Find where the given text appears and provide that cell's center as [x, y] coordinate. 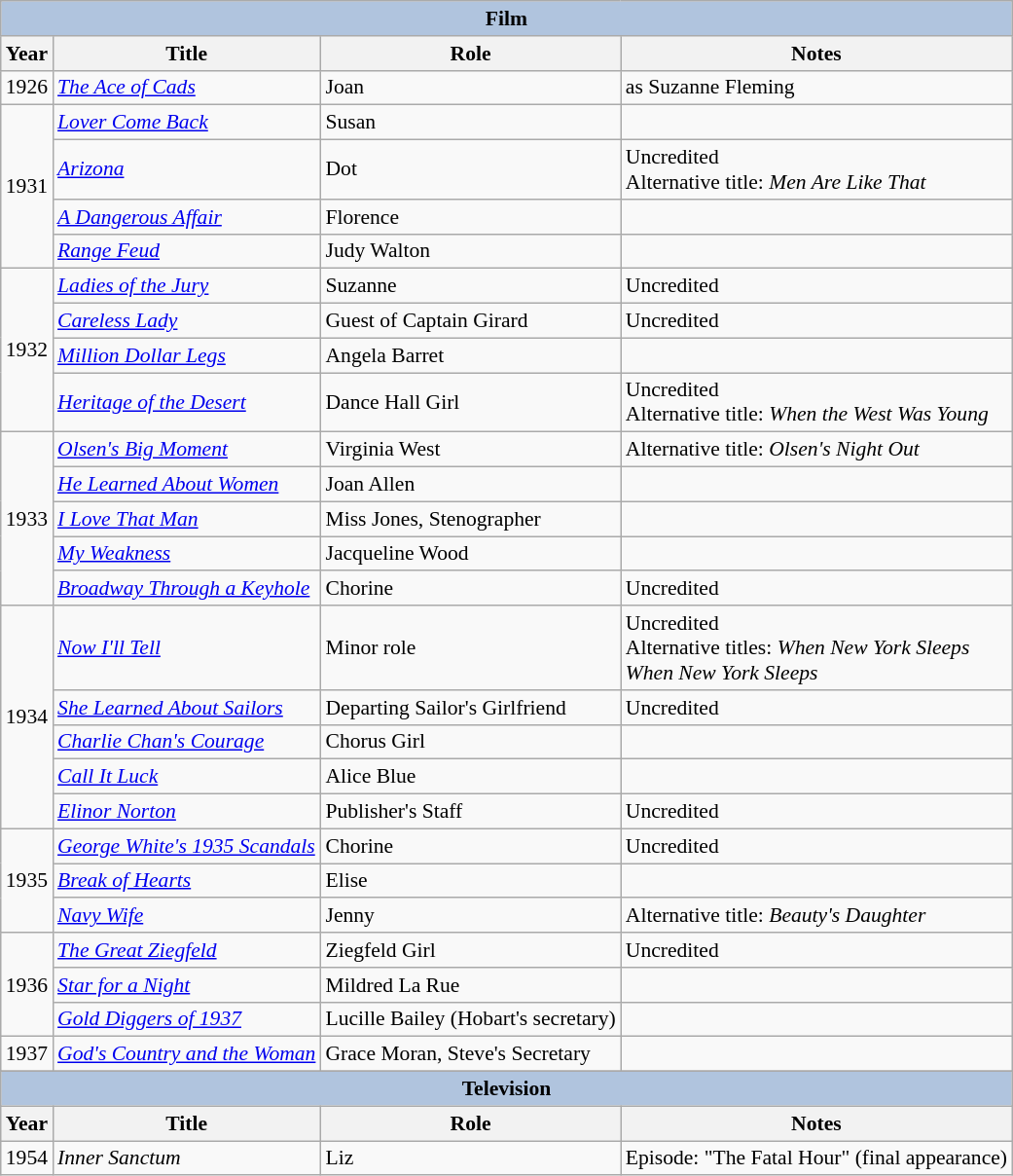
Lucille Bailey (Hobart's secretary) [470, 1019]
Angela Barret [470, 355]
Star for a Night [187, 985]
1932 [27, 350]
Television [506, 1089]
Episode: "The Fatal Hour" (final appearance) [816, 1158]
Heritage of the Desert [187, 403]
Olsen's Big Moment [187, 450]
Broadway Through a Keyhole [187, 589]
1935 [27, 880]
I Love That Man [187, 519]
1936 [27, 985]
Arizona [187, 169]
Break of Hearts [187, 881]
Million Dollar Legs [187, 355]
She Learned About Sailors [187, 708]
Chorus Girl [470, 742]
Alternative title: Beauty's Daughter [816, 916]
Florence [470, 217]
Elinor Norton [187, 812]
He Learned About Women [187, 485]
God's Country and the Woman [187, 1054]
Ladies of the Jury [187, 286]
Jacqueline Wood [470, 554]
Film [506, 18]
Joan [470, 88]
Minor role [470, 648]
UncreditedAlternative title: Men Are Like That [816, 169]
1933 [27, 519]
1937 [27, 1054]
Liz [470, 1158]
Miss Jones, Stenographer [470, 519]
Careless Lady [187, 321]
Guest of Captain Girard [470, 321]
Suzanne [470, 286]
1954 [27, 1158]
George White's 1935 Scandals [187, 846]
Ziegfeld Girl [470, 950]
Inner Sanctum [187, 1158]
Navy Wife [187, 916]
Dance Hall Girl [470, 403]
Virginia West [470, 450]
My Weakness [187, 554]
Now I'll Tell [187, 648]
Alternative title: Olsen's Night Out [816, 450]
Call It Luck [187, 777]
Publisher's Staff [470, 812]
Susan [470, 123]
Judy Walton [470, 251]
Grace Moran, Steve's Secretary [470, 1054]
1926 [27, 88]
Lover Come Back [187, 123]
1934 [27, 717]
Gold Diggers of 1937 [187, 1019]
Alice Blue [470, 777]
Departing Sailor's Girlfriend [470, 708]
Mildred La Rue [470, 985]
Range Feud [187, 251]
Elise [470, 881]
The Great Ziegfeld [187, 950]
The Ace of Cads [187, 88]
1931 [27, 187]
Joan Allen [470, 485]
A Dangerous Affair [187, 217]
UncreditedAlternative title: When the West Was Young [816, 403]
Dot [470, 169]
UncreditedAlternative titles: When New York SleepsWhen New York Sleeps [816, 648]
Jenny [470, 916]
as Suzanne Fleming [816, 88]
Charlie Chan's Courage [187, 742]
